From the cell containing the given text, extract its center point as (x, y) coordinate. 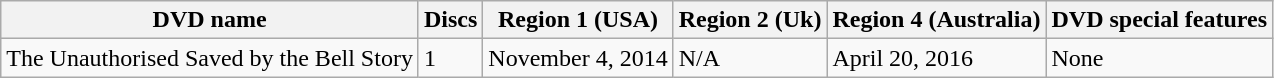
April 20, 2016 (936, 58)
N/A (750, 58)
Region 2 (Uk) (750, 20)
Region 4 (Australia) (936, 20)
The Unauthorised Saved by the Bell Story (210, 58)
Discs (450, 20)
DVD name (210, 20)
November 4, 2014 (578, 58)
Region 1 (USA) (578, 20)
None (1160, 58)
1 (450, 58)
DVD special features (1160, 20)
